From the cell containing the given text, extract its center point as (x, y) coordinate. 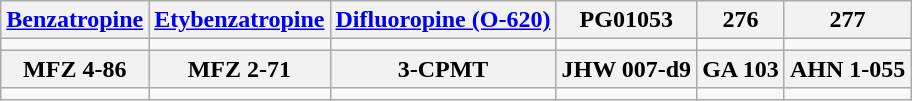
MFZ 4-86 (75, 69)
PG01053 (626, 20)
MFZ 2-71 (240, 69)
Etybenzatropine (240, 20)
AHN 1-055 (847, 69)
Benzatropine (75, 20)
JHW 007-d9 (626, 69)
3-CPMT (443, 69)
Difluoropine (O-620) (443, 20)
277 (847, 20)
GA 103 (741, 69)
276 (741, 20)
